Identify which cell holds the provided text, then report its [X, Y] central coordinate. 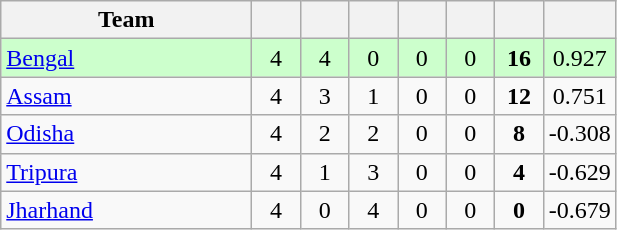
0.927 [580, 58]
Assam [126, 96]
Jharhand [126, 210]
-0.679 [580, 210]
Odisha [126, 134]
8 [520, 134]
Team [126, 20]
Bengal [126, 58]
-0.629 [580, 172]
12 [520, 96]
Tripura [126, 172]
0.751 [580, 96]
16 [520, 58]
-0.308 [580, 134]
